From the cell containing the given text, extract its center point as (X, Y) coordinate. 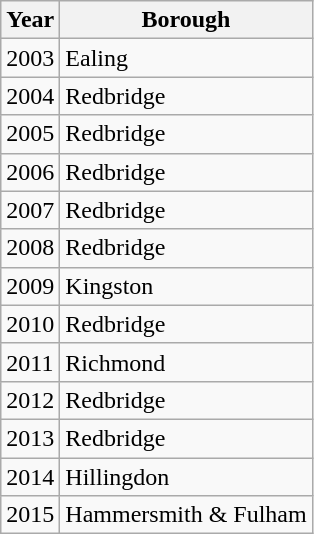
2004 (30, 96)
2007 (30, 210)
Hammersmith & Fulham (186, 515)
2009 (30, 286)
Hillingdon (186, 477)
2003 (30, 58)
Kingston (186, 286)
2012 (30, 400)
Borough (186, 20)
2006 (30, 172)
2011 (30, 362)
2008 (30, 248)
Year (30, 20)
2010 (30, 324)
2005 (30, 134)
Ealing (186, 58)
Richmond (186, 362)
2015 (30, 515)
2014 (30, 477)
2013 (30, 438)
